Provide the [X, Y] coordinate of the cell's center where the given text is located.  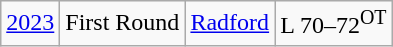
L 70–72OT [334, 24]
Radford [230, 24]
2023 [30, 24]
First Round [122, 24]
